Pinpoint the cell where the given text exists, returning its (x, y) midpoint coordinate. 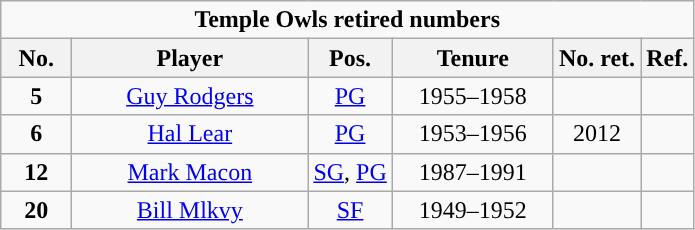
Hal Lear (190, 134)
No. (36, 58)
Guy Rodgers (190, 96)
Player (190, 58)
Tenure (472, 58)
SG, PG (350, 172)
6 (36, 134)
Pos. (350, 58)
SF (350, 210)
1987–1991 (472, 172)
Ref. (668, 58)
1949–1952 (472, 210)
1955–1958 (472, 96)
5 (36, 96)
No. ret. (596, 58)
1953–1956 (472, 134)
Mark Macon (190, 172)
2012 (596, 134)
Bill Mlkvy (190, 210)
Temple Owls retired numbers (348, 20)
20 (36, 210)
12 (36, 172)
